Provide the [X, Y] coordinate of the cell's center where the given text is located.  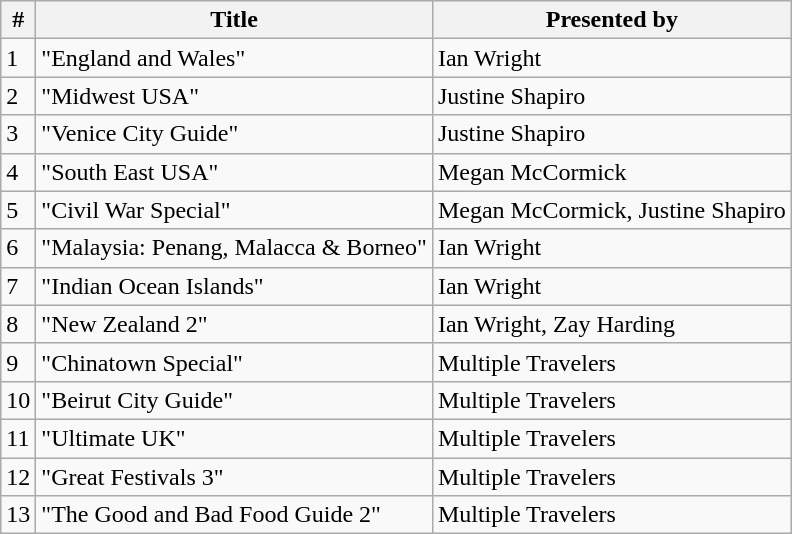
4 [18, 172]
"The Good and Bad Food Guide 2" [234, 515]
"Great Festivals 3" [234, 477]
Presented by [612, 20]
13 [18, 515]
Megan McCormick [612, 172]
"Ultimate UK" [234, 438]
3 [18, 134]
10 [18, 400]
Megan McCormick, Justine Shapiro [612, 210]
"Venice City Guide" [234, 134]
Title [234, 20]
"Chinatown Special" [234, 362]
"Indian Ocean Islands" [234, 286]
1 [18, 58]
Ian Wright, Zay Harding [612, 324]
6 [18, 248]
2 [18, 96]
"South East USA" [234, 172]
"Beirut City Guide" [234, 400]
"Midwest USA" [234, 96]
8 [18, 324]
5 [18, 210]
9 [18, 362]
11 [18, 438]
"New Zealand 2" [234, 324]
"Malaysia: Penang, Malacca & Borneo" [234, 248]
"England and Wales" [234, 58]
"Civil War Special" [234, 210]
12 [18, 477]
7 [18, 286]
# [18, 20]
